Determine the [X, Y] coordinate at the center of the cell enclosing the given text.  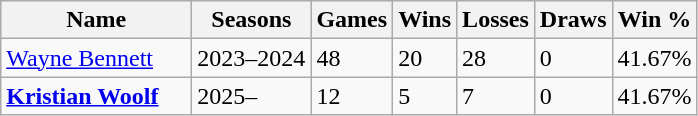
Kristian Woolf [96, 96]
Win % [654, 20]
Draws [573, 20]
7 [496, 96]
12 [352, 96]
Games [352, 20]
Wayne Bennett [96, 58]
20 [425, 58]
Wins [425, 20]
5 [425, 96]
Seasons [252, 20]
2023–2024 [252, 58]
Name [96, 20]
Losses [496, 20]
2025– [252, 96]
28 [496, 58]
48 [352, 58]
